Find where the given text appears and provide that cell's center as (x, y) coordinate. 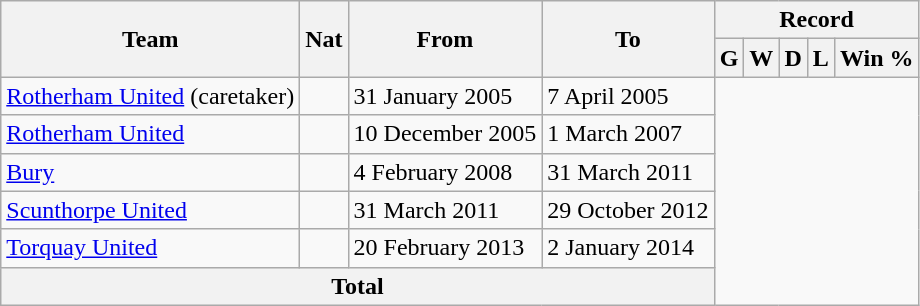
7 April 2005 (628, 96)
W (762, 58)
29 October 2012 (628, 210)
L (820, 58)
From (445, 39)
Total (358, 286)
Win % (876, 58)
2 January 2014 (628, 248)
Record (816, 20)
10 December 2005 (445, 134)
31 January 2005 (445, 96)
To (628, 39)
20 February 2013 (445, 248)
Nat (324, 39)
Rotherham United (caretaker) (150, 96)
G (729, 58)
4 February 2008 (445, 172)
Scunthorpe United (150, 210)
Bury (150, 172)
1 March 2007 (628, 134)
Team (150, 39)
Rotherham United (150, 134)
D (793, 58)
Torquay United (150, 248)
